Output the (X, Y) coordinate of the center of the cell containing the given text.  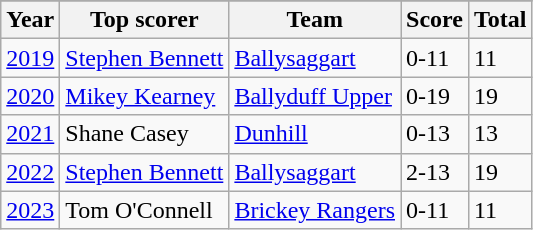
Top scorer (144, 20)
13 (500, 134)
2023 (30, 210)
Total (500, 20)
0-13 (435, 134)
Ballyduff Upper (315, 96)
Dunhill (315, 134)
Team (315, 20)
Tom O'Connell (144, 210)
Shane Casey (144, 134)
2019 (30, 58)
0-19 (435, 96)
Score (435, 20)
Brickey Rangers (315, 210)
2020 (30, 96)
Mikey Kearney (144, 96)
2-13 (435, 172)
2022 (30, 172)
2021 (30, 134)
Year (30, 20)
